Provide the (X, Y) coordinate of the cell's center where the given text is located.  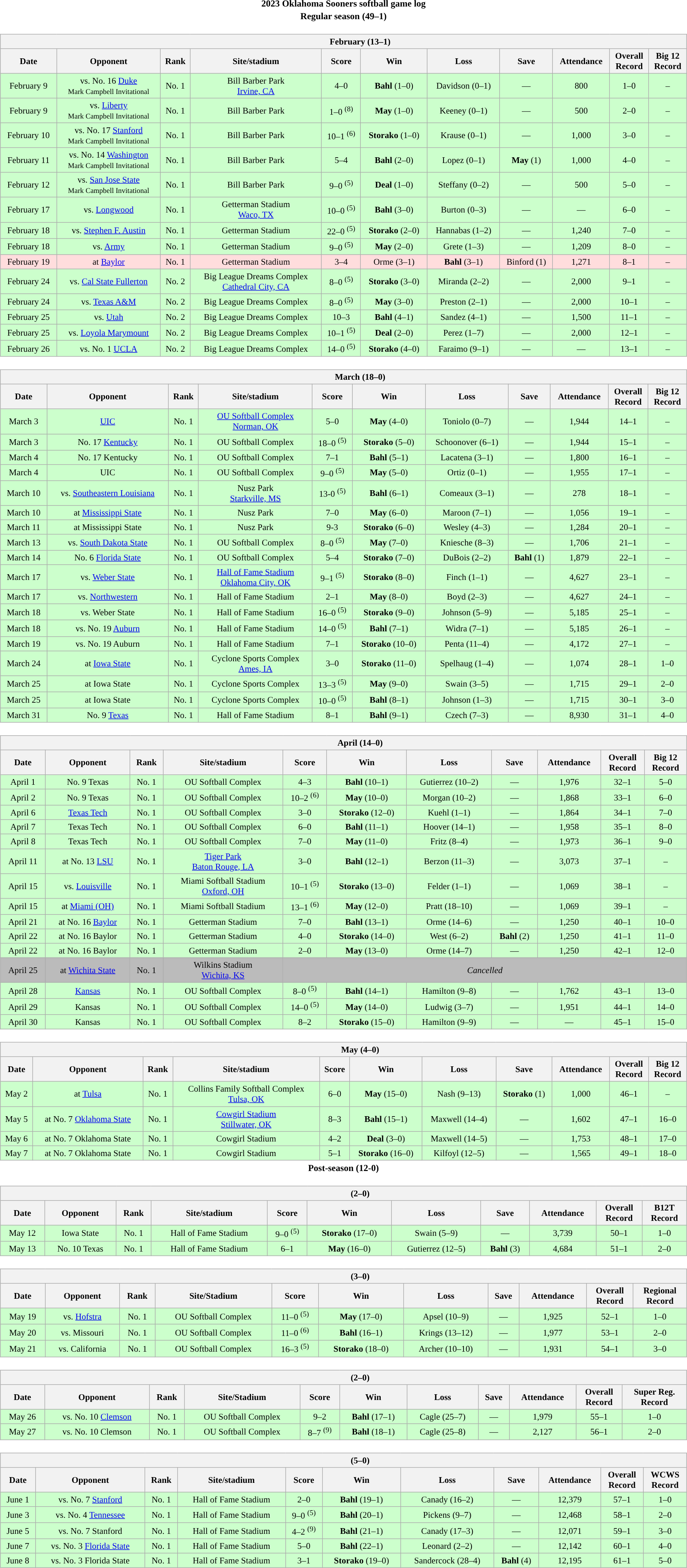
5–1 (335, 1153)
Storako (2–0) (394, 230)
May 27 (23, 1431)
vs. No. 17 StanfordMark Campbell Invitational (108, 136)
Johnson (1–3) (467, 700)
33–1 (623, 797)
18–0 (5) (332, 442)
March 14 (24, 558)
15–0 (666, 1022)
Orme (14–6) (449, 922)
10–1 (6) (341, 136)
Storako (18–0) (361, 1349)
April 11 (23, 861)
26–1 (628, 628)
10–2 (6) (305, 797)
Bahl (3–0) (394, 209)
Bahl (21–1) (362, 1531)
vs. Utah (108, 317)
June 8 (18, 1561)
Bahl (7–1) (389, 628)
Leonard (2–2) (447, 1546)
Storako (10–0) (389, 644)
Comeaux (3–1) (467, 493)
Bahl (18–1) (373, 1431)
Storako (3–0) (394, 282)
13-0 (5) (332, 493)
B12TRecord (664, 1213)
Storako (1) (524, 1094)
Kniesche (8–3) (467, 542)
February 10 (28, 136)
No. 10 Texas (81, 1248)
Bahl (6–1) (389, 493)
Hamilton (9–9) (449, 1022)
vs. Texas A&M (108, 302)
24–1 (628, 597)
April 21 (23, 922)
April 2 (23, 797)
May (14–0) (367, 1006)
Gutierrez (10–2) (449, 782)
May 21 (23, 1349)
May 6 (17, 1138)
Bahl (8–1) (389, 700)
Davidson (0–1) (464, 86)
Big League Dreams ComplexCathedral City, CA (256, 282)
Storako (11–0) (389, 664)
May 12 (22, 1233)
Johnson (5–9) (467, 612)
8–3 (335, 1118)
April 28 (23, 990)
Bahl (13–1) (367, 922)
14–0 (666, 1006)
12–1 (629, 332)
May 19 (23, 1316)
Storako (8–0) (389, 578)
1,977 (553, 1332)
April 1 (23, 782)
Bahl (16–1) (361, 1332)
Penta (11–4) (467, 644)
Bahl (22–1) (362, 1546)
1–0 (8) (341, 110)
11–0 (6) (295, 1332)
May (9–0) (389, 684)
Bahl (1) (529, 558)
Storako (15–0) (367, 1022)
Storako (5–0) (389, 442)
13–1 (6) (305, 906)
42–1 (623, 950)
Berzon (11–3) (449, 861)
1,868 (569, 797)
44–1 (623, 1006)
278 (579, 493)
59–1 (622, 1531)
11–1 (629, 317)
1,979 (543, 1416)
4–3 (305, 782)
30–1 (628, 700)
vs. Loyola Marymount (108, 332)
at Tulsa (87, 1094)
Bahl (12–1) (367, 861)
9–1 (629, 282)
10–3 (341, 317)
60–1 (622, 1546)
25–1 (628, 612)
11–0 (666, 936)
May 7 (17, 1153)
22–0 (5) (341, 230)
9–0 (666, 842)
Felder (1–1) (449, 886)
Iowa State (81, 1233)
February 12 (28, 185)
Archer (10–10) (445, 1349)
Bill Barber ParkIrvine, CA (256, 86)
Storako (17–0) (349, 1233)
Maxwell (14–5) (459, 1138)
April 8 (23, 842)
1,864 (569, 813)
49–1 (629, 1153)
13–3 (5) (332, 684)
May (7–0) (389, 542)
February 17 (28, 209)
at No. 13 LSU (88, 861)
8–7 (9) (320, 1431)
12,195 (570, 1561)
RegionalRecord (660, 1296)
16–0 (5) (332, 612)
1,879 (579, 558)
Bahl (10–1) (367, 782)
May (5–0) (389, 473)
9-3 (332, 527)
Sandez (4–1) (464, 317)
1,602 (580, 1118)
28–1 (628, 664)
vs. Louisville (88, 886)
Kilfoyl (12–5) (459, 1153)
June 3 (18, 1515)
6–1 (287, 1248)
May (12–0) (367, 906)
May (10–0) (367, 797)
18–1 (628, 493)
Storako (14–0) (367, 936)
May (8–0) (389, 597)
Cyclone Sports ComplexAmes, IA (255, 664)
20–1 (628, 527)
800 (581, 86)
16–3 (5) (295, 1349)
Maxwell (14–4) (459, 1118)
1,753 (580, 1138)
10–0 (666, 922)
1,955 (579, 473)
1,951 (569, 1006)
27–1 (628, 644)
Bahl (20–1) (362, 1515)
March (18–0) (343, 377)
Orme (3–1) (394, 262)
15–1 (628, 442)
17–1 (628, 473)
1,706 (579, 542)
45–1 (623, 1022)
Storako (6–0) (389, 527)
Czech (7–3) (467, 715)
Deal (1–0) (394, 185)
16–1 (628, 457)
Storako (12–0) (367, 813)
Bahl (11–1) (367, 827)
Bahl (1–0) (394, 86)
Tiger ParkBaton Rouge, LA (223, 861)
Miami Softball StadiumOxford, OH (223, 886)
Cagle (25–8) (442, 1431)
Hamilton (9–8) (449, 990)
vs. No. 1 UCLA (108, 349)
No. 6 Florida State (108, 558)
Nash (9–13) (459, 1094)
February 26 (28, 349)
1,565 (580, 1153)
1,074 (579, 664)
12,071 (570, 1531)
1,800 (579, 457)
vs. Stephen F. Austin (108, 230)
February 11 (28, 160)
Bahl (2) (514, 936)
Miami Softball Stadium (223, 906)
April (14–0) (343, 743)
39–1 (623, 906)
9–1 (5) (332, 578)
10–1 (629, 302)
2,127 (543, 1431)
1,925 (553, 1316)
March 19 (24, 644)
Bahl (3) (505, 1248)
Bahl (17–1) (373, 1416)
8–2 (305, 1022)
4–2 (335, 1138)
vs. Northwestern (108, 597)
Pickens (9–7) (447, 1515)
1,240 (581, 230)
43–1 (623, 990)
Bahl (19–1) (362, 1499)
14–1 (628, 421)
May (3–0) (394, 302)
June 7 (18, 1546)
May (6–0) (389, 513)
57–1 (622, 1499)
Hannabas (1–2) (464, 230)
1,762 (569, 990)
Wilkins StadiumWichita, KS (223, 970)
May 2 (17, 1094)
OU Softball ComplexNorman, OK (255, 421)
Storako (4–0) (394, 349)
Wesley (4–3) (467, 527)
April 29 (23, 1006)
March 31 (24, 715)
DuBois (2–2) (467, 558)
vs. Longwood (108, 209)
56–1 (599, 1431)
May 20 (23, 1332)
Spelhaug (1–4) (467, 664)
Cagle (25–7) (442, 1416)
35–1 (623, 827)
4,684 (563, 1248)
March 13 (24, 542)
Perez (1–7) (464, 332)
Bahl (5–1) (389, 457)
Ortiz (0–1) (467, 473)
52–1 (610, 1316)
May (15–0) (386, 1094)
61–1 (622, 1561)
Maroon (7–1) (467, 513)
Storako (13–0) (367, 886)
June 1 (18, 1499)
29–1 (628, 684)
3–4 (341, 262)
Preston (2–1) (464, 302)
Hoover (14–1) (449, 827)
Getterman StadiumWaco, TX (256, 209)
at Wichita State (88, 970)
vs. Army (108, 246)
Cowgirl StadiumStillwater, OK (246, 1118)
2–1 (332, 597)
1,931 (553, 1349)
47–1 (629, 1118)
1,271 (581, 262)
May (1–0) (394, 110)
Storako (7–0) (389, 558)
vs. San Jose StateMark Campbell Invitational (108, 185)
8,930 (579, 715)
Swain (5–9) (436, 1233)
4,172 (579, 644)
May 13 (22, 1248)
May 5 (17, 1118)
32–1 (623, 782)
Bahl (15–1) (386, 1118)
Ludwig (3–7) (449, 1006)
May (1) (526, 160)
vs. No. 4 Tennessee (90, 1515)
March 24 (24, 664)
1,500 (581, 317)
Morgan (10–2) (449, 797)
April 30 (23, 1022)
Finch (1–1) (467, 578)
50–1 (619, 1233)
Bahl (14–1) (367, 990)
WCWSRecord (665, 1480)
May (11–0) (367, 842)
1,976 (569, 782)
12–0 (666, 950)
Bahl (3–1) (464, 262)
12,468 (570, 1515)
Schoonover (6–1) (467, 442)
11–0 (5) (295, 1316)
at Baylor (108, 262)
vs. No. 16 DukeMark Campbell Invitational (108, 86)
9–2 (320, 1416)
Pratt (18–10) (449, 906)
53–1 (610, 1332)
Lacatena (3–1) (467, 457)
Faraimo (9–1) (464, 349)
3–1 (304, 1561)
(3–0) (343, 1276)
4–2 (9) (304, 1531)
Krause (0–1) (464, 136)
Krings (13–12) (445, 1332)
Storako (16–0) (386, 1153)
Swain (3–5) (467, 684)
Deal (3–0) (386, 1138)
Bahl (4) (516, 1561)
17–0 (668, 1138)
February 19 (28, 262)
April 25 (23, 970)
18–0 (668, 1153)
June 5 (18, 1531)
51–1 (619, 1248)
May (13–0) (367, 950)
Orme (14–7) (449, 950)
Hall of Fame StadiumOklahoma City, OK (255, 578)
Gutierrez (12–5) (436, 1248)
Storako (19–0) (362, 1561)
48–1 (629, 1138)
36–1 (623, 842)
Bahl (4–1) (394, 317)
Canady (16–2) (447, 1499)
vs. Missouri (83, 1332)
vs. LibertyMark Campbell Invitational (108, 110)
Deal (2–0) (394, 332)
13–0 (666, 990)
1,973 (569, 842)
1,284 (579, 527)
37–1 (623, 861)
Collins Family Softball ComplexTulsa, OK (246, 1094)
Steffany (0–2) (464, 185)
May (17–0) (361, 1316)
3,073 (569, 861)
Apsel (10–9) (445, 1316)
12,379 (570, 1499)
Nusz ParkStarkville, MS (255, 493)
54–1 (610, 1349)
Keeney (0–1) (464, 110)
May (2–0) (394, 246)
vs. California (83, 1349)
12,142 (570, 1546)
1,209 (581, 246)
Sandercock (28–4) (447, 1561)
Lopez (0–1) (464, 160)
41–1 (623, 936)
19–1 (628, 513)
58–1 (622, 1515)
Boyd (2–3) (467, 597)
55–1 (599, 1416)
May (16–0) (349, 1248)
13–1 (629, 349)
Miranda (2–2) (464, 282)
April 6 (23, 813)
Burton (0–3) (464, 209)
February (13–1) (343, 41)
Binford (1) (526, 262)
23–1 (628, 578)
Storako (9–0) (389, 612)
March 11 (24, 527)
Widra (7–1) (467, 628)
46–1 (629, 1094)
16–0 (668, 1118)
vs. Southeastern Louisiana (108, 493)
Cancelled (485, 970)
Bahl (2–0) (394, 160)
vs. South Dakota State (108, 542)
at Miami (OH) (88, 906)
40–1 (623, 922)
Bahl (9–1) (389, 715)
3,739 (563, 1233)
Canady (17–3) (447, 1531)
Toniolo (0–7) (467, 421)
31–1 (628, 715)
34–1 (623, 813)
West (6–2) (449, 936)
Storako (1–0) (394, 136)
Kuehl (1–1) (449, 813)
vs. Cal State Fullerton (108, 282)
(5–0) (343, 1460)
1,958 (569, 827)
38–1 (623, 886)
Fritz (8–4) (449, 842)
vs. No. 14 WashingtonMark Campbell Invitational (108, 160)
22–1 (628, 558)
vs. Hofstra (83, 1316)
May 26 (23, 1416)
Super Reg.Record (655, 1397)
21–1 (628, 542)
April 7 (23, 827)
Grete (1–3) (464, 246)
1,056 (579, 513)
